Return (x, y) of the center of cell containing provided text 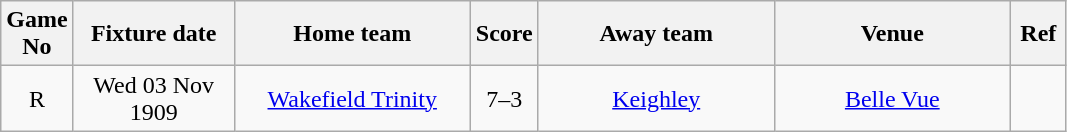
Ref (1038, 34)
Wakefield Trinity (352, 98)
Keighley (656, 98)
Game No (37, 34)
Belle Vue (892, 98)
7–3 (504, 98)
Wed 03 Nov 1909 (154, 98)
Home team (352, 34)
R (37, 98)
Score (504, 34)
Venue (892, 34)
Away team (656, 34)
Fixture date (154, 34)
